Find where the given text appears and provide that cell's center as [x, y] coordinate. 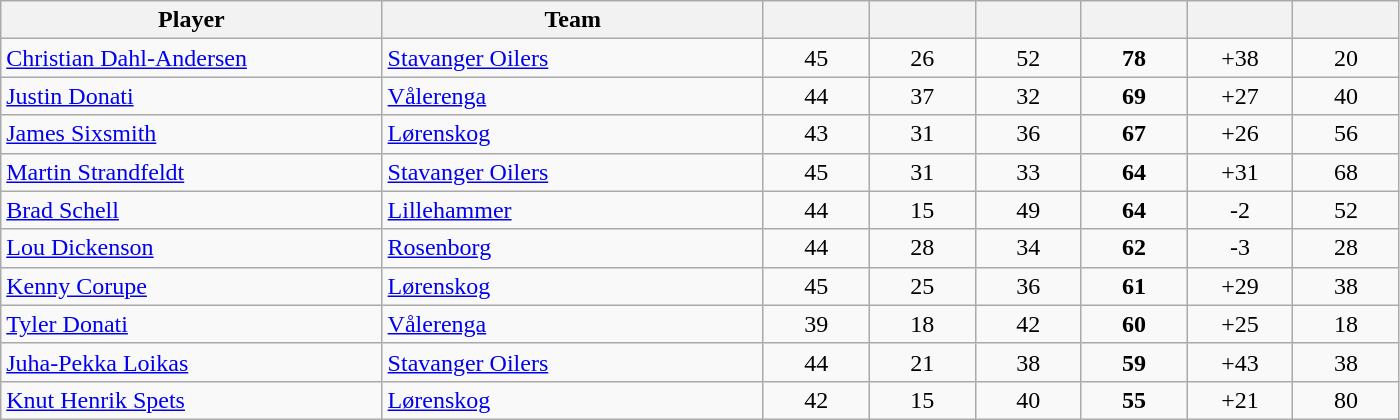
33 [1028, 172]
56 [1346, 134]
60 [1134, 324]
+43 [1240, 362]
32 [1028, 96]
-2 [1240, 210]
20 [1346, 58]
Team [572, 20]
67 [1134, 134]
26 [922, 58]
Rosenborg [572, 248]
59 [1134, 362]
68 [1346, 172]
Player [192, 20]
Christian Dahl-Andersen [192, 58]
21 [922, 362]
37 [922, 96]
Lou Dickenson [192, 248]
69 [1134, 96]
-3 [1240, 248]
39 [816, 324]
Juha-Pekka Loikas [192, 362]
+27 [1240, 96]
+21 [1240, 400]
Martin Strandfeldt [192, 172]
62 [1134, 248]
+26 [1240, 134]
78 [1134, 58]
+29 [1240, 286]
Brad Schell [192, 210]
+38 [1240, 58]
Lillehammer [572, 210]
Kenny Corupe [192, 286]
James Sixsmith [192, 134]
Justin Donati [192, 96]
61 [1134, 286]
49 [1028, 210]
+31 [1240, 172]
43 [816, 134]
Knut Henrik Spets [192, 400]
80 [1346, 400]
Tyler Donati [192, 324]
34 [1028, 248]
+25 [1240, 324]
55 [1134, 400]
25 [922, 286]
